Find where the given text appears and provide that cell's center as [x, y] coordinate. 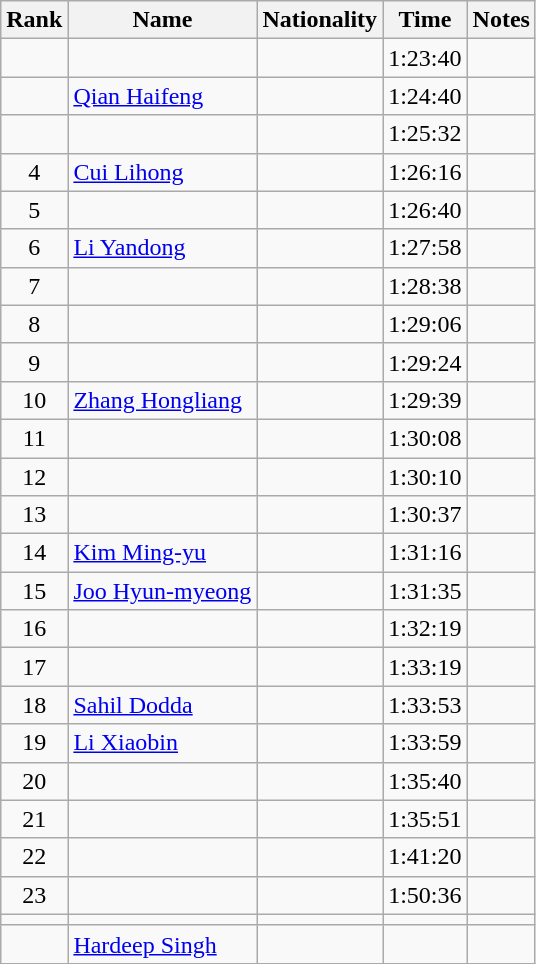
1:30:10 [425, 477]
8 [34, 324]
1:27:58 [425, 248]
Li Xiaobin [162, 743]
Time [425, 20]
12 [34, 477]
Cui Lihong [162, 172]
Name [162, 20]
1:33:53 [425, 705]
17 [34, 667]
18 [34, 705]
4 [34, 172]
Joo Hyun-myeong [162, 591]
1:25:32 [425, 134]
15 [34, 591]
1:30:37 [425, 515]
Nationality [320, 20]
11 [34, 438]
9 [34, 362]
1:41:20 [425, 857]
16 [34, 629]
7 [34, 286]
Qian Haifeng [162, 96]
Hardeep Singh [162, 944]
Kim Ming-yu [162, 553]
22 [34, 857]
1:32:19 [425, 629]
1:28:38 [425, 286]
Li Yandong [162, 248]
1:29:06 [425, 324]
1:23:40 [425, 58]
13 [34, 515]
1:31:35 [425, 591]
1:35:40 [425, 781]
1:26:16 [425, 172]
5 [34, 210]
23 [34, 895]
1:30:08 [425, 438]
1:33:59 [425, 743]
1:50:36 [425, 895]
10 [34, 400]
Sahil Dodda [162, 705]
Rank [34, 20]
1:29:39 [425, 400]
1:33:19 [425, 667]
6 [34, 248]
1:24:40 [425, 96]
1:26:40 [425, 210]
14 [34, 553]
Zhang Hongliang [162, 400]
20 [34, 781]
21 [34, 819]
19 [34, 743]
1:35:51 [425, 819]
1:29:24 [425, 362]
1:31:16 [425, 553]
Notes [501, 20]
